Determine the (X, Y) coordinate at the center of the cell enclosing the given text.  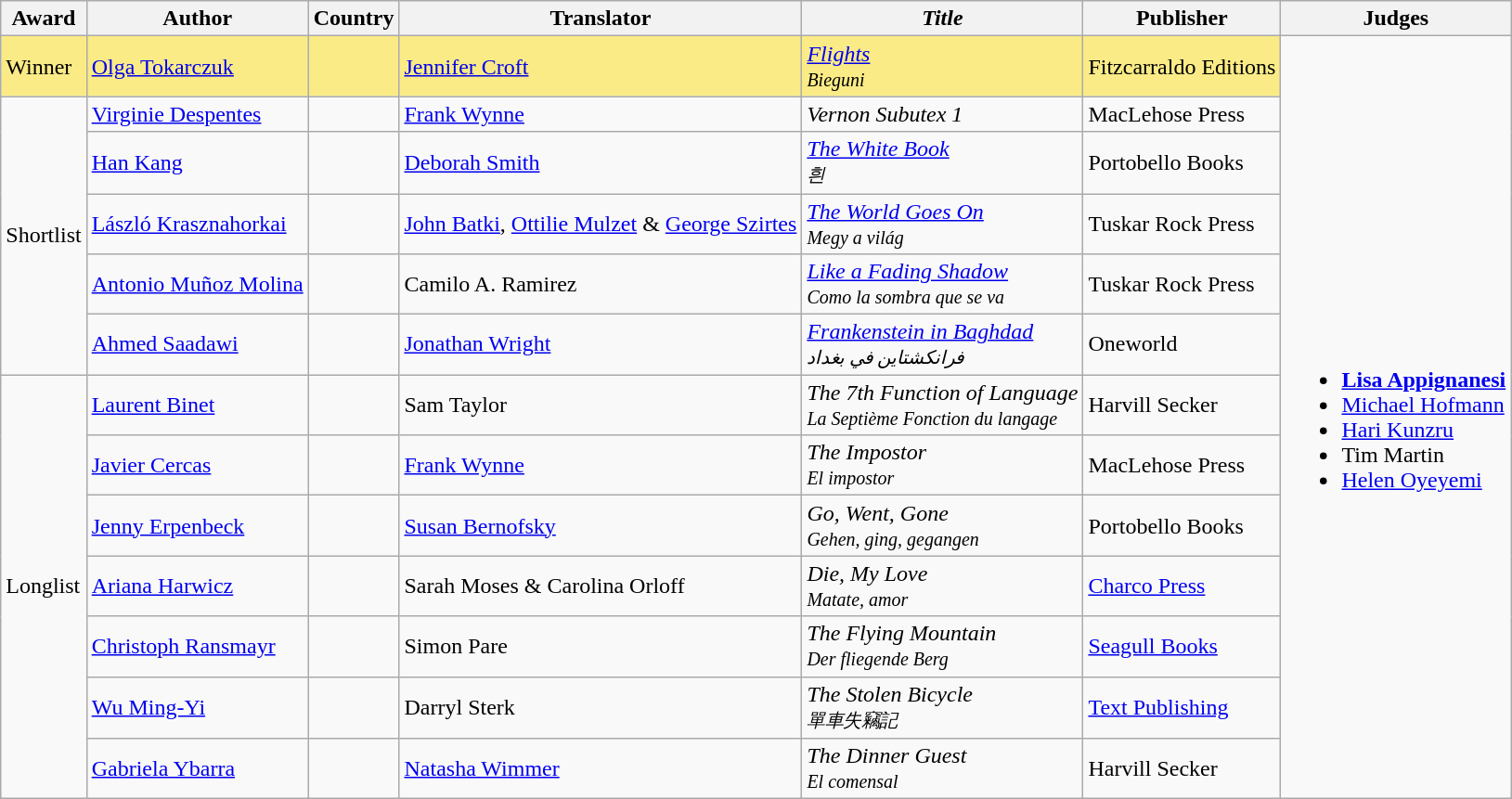
Seagull Books (1182, 646)
Sarah Moses & Carolina Orloff (601, 586)
Natasha Wimmer (601, 768)
Shortlist (44, 236)
Publisher (1182, 19)
Deborah Smith (601, 163)
John Batki, Ottilie Mulzet & George Szirtes (601, 223)
Virginie Despentes (197, 114)
The ImpostorEl impostor (943, 466)
Vernon Subutex 1 (943, 114)
Oneworld (1182, 345)
Text Publishing (1182, 707)
Winner (44, 67)
Title (943, 19)
Frankenstein in Baghdadفرانكشتاين في بغداد (943, 345)
Die, My LoveMatate, amor (943, 586)
Ariana Harwicz (197, 586)
Award (44, 19)
Jonathan Wright (601, 345)
Han Kang (197, 163)
Wu Ming-Yi (197, 707)
The Flying MountainDer fliegende Berg (943, 646)
Jennifer Croft (601, 67)
Longlist (44, 586)
Country (354, 19)
Antonio Muñoz Molina (197, 284)
Gabriela Ybarra (197, 768)
The 7th Function of LanguageLa Septième Fonction du langage (943, 405)
Jenny Erpenbeck (197, 525)
Judges (1396, 19)
FlightsBieguni (943, 67)
Laurent Binet (197, 405)
Javier Cercas (197, 466)
Ahmed Saadawi (197, 345)
Camilo A. Ramirez (601, 284)
Simon Pare (601, 646)
The Dinner GuestEl comensal (943, 768)
Translator (601, 19)
Christoph Ransmayr (197, 646)
Author (197, 19)
László Krasznahorkai (197, 223)
Fitzcarraldo Editions (1182, 67)
Lisa AppignanesiMichael HofmannHari KunzruTim MartinHelen Oyeyemi (1396, 418)
Olga Tokarczuk (197, 67)
Darryl Sterk (601, 707)
Charco Press (1182, 586)
The World Goes OnMegy a világ (943, 223)
Like a Fading ShadowComo la sombra que se va (943, 284)
The Stolen Bicycle單車失竊記 (943, 707)
Go, Went, GoneGehen, ging, gegangen (943, 525)
Sam Taylor (601, 405)
Susan Bernofsky (601, 525)
The White Book흰 (943, 163)
